Pinpoint the cell where the given text exists, returning its (x, y) midpoint coordinate. 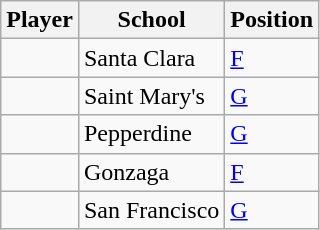
Saint Mary's (151, 96)
School (151, 20)
Player (40, 20)
Santa Clara (151, 58)
Pepperdine (151, 134)
San Francisco (151, 210)
Gonzaga (151, 172)
Position (272, 20)
